Scan for the cell matching the given text and deliver its [x, y] coordinate at center. 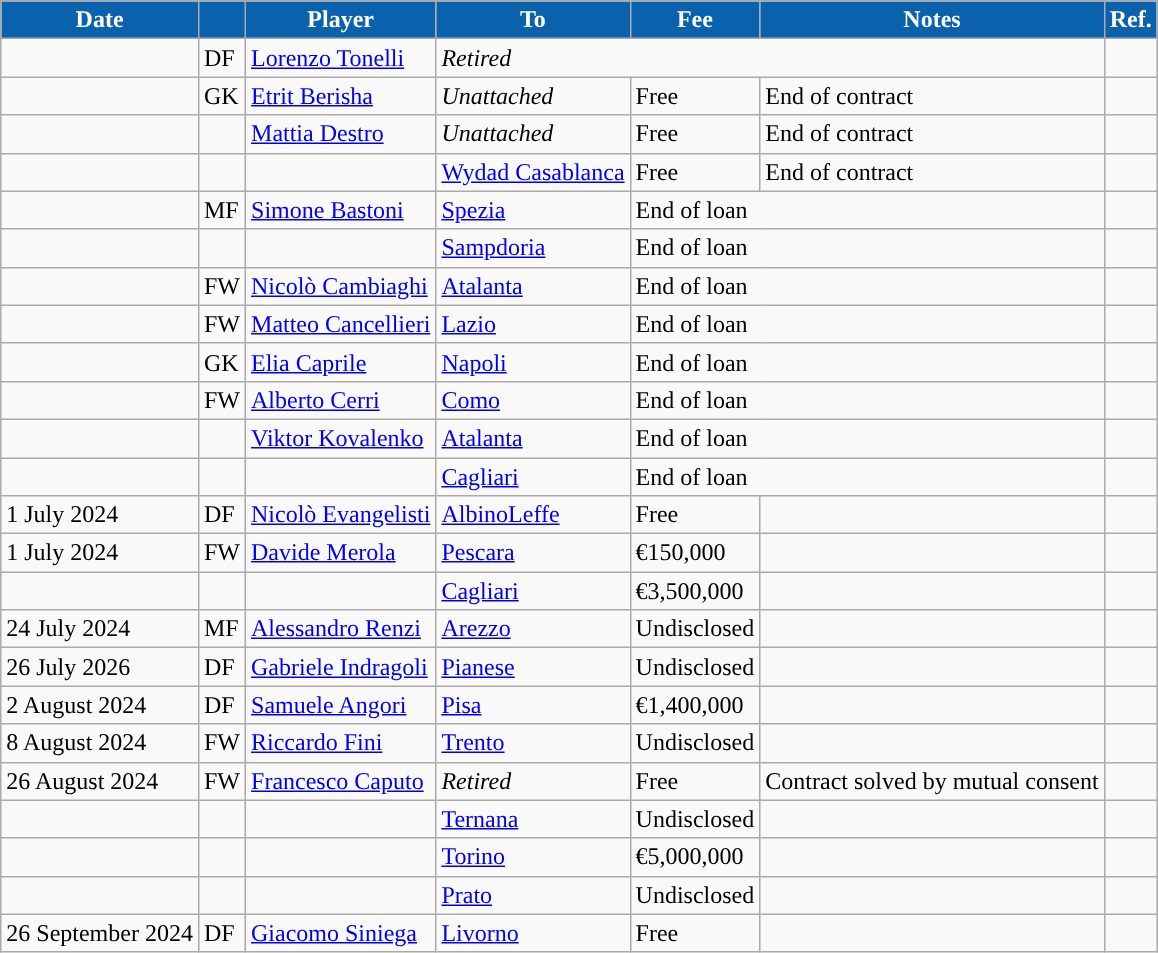
Como [533, 400]
€3,500,000 [695, 591]
24 July 2024 [100, 629]
26 August 2024 [100, 781]
Contract solved by mutual consent [932, 781]
Torino [533, 857]
Etrit Berisha [341, 96]
Date [100, 20]
Gabriele Indragoli [341, 667]
Wydad Casablanca [533, 172]
Prato [533, 895]
Notes [932, 20]
Napoli [533, 362]
Pescara [533, 553]
Lorenzo Tonelli [341, 58]
Trento [533, 743]
Lazio [533, 324]
8 August 2024 [100, 743]
Pianese [533, 667]
Alberto Cerri [341, 400]
Matteo Cancellieri [341, 324]
Nicolò Evangelisti [341, 515]
Fee [695, 20]
Samuele Angori [341, 705]
Ref. [1130, 20]
26 September 2024 [100, 933]
€150,000 [695, 553]
Giacomo Siniega [341, 933]
Elia Caprile [341, 362]
€5,000,000 [695, 857]
AlbinoLeffe [533, 515]
Pisa [533, 705]
Player [341, 20]
Livorno [533, 933]
Spezia [533, 210]
Alessandro Renzi [341, 629]
26 July 2026 [100, 667]
To [533, 20]
€1,400,000 [695, 705]
Arezzo [533, 629]
Francesco Caputo [341, 781]
Nicolò Cambiaghi [341, 286]
Simone Bastoni [341, 210]
2 August 2024 [100, 705]
Ternana [533, 819]
Mattia Destro [341, 134]
Riccardo Fini [341, 743]
Sampdoria [533, 248]
Davide Merola [341, 553]
Viktor Kovalenko [341, 438]
